Identify which cell holds the provided text, then report its [x, y] central coordinate. 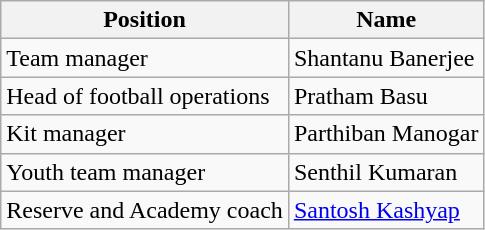
Senthil Kumaran [386, 172]
Santosh Kashyap [386, 210]
Reserve and Academy coach [145, 210]
Youth team manager [145, 172]
Head of football operations [145, 96]
Shantanu Banerjee [386, 58]
Team manager [145, 58]
Name [386, 20]
Parthiban Manogar [386, 134]
Kit manager [145, 134]
Position [145, 20]
Pratham Basu [386, 96]
